From the cell containing the given text, extract its center point as (X, Y) coordinate. 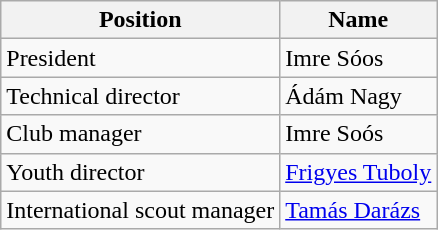
President (140, 58)
Name (358, 20)
Youth director (140, 172)
Frigyes Tuboly (358, 172)
Imre Sóos (358, 58)
International scout manager (140, 210)
Club manager (140, 134)
Tamás Darázs (358, 210)
Imre Soós (358, 134)
Ádám Nagy (358, 96)
Position (140, 20)
Technical director (140, 96)
